Identify which cell holds the provided text, then report its [x, y] central coordinate. 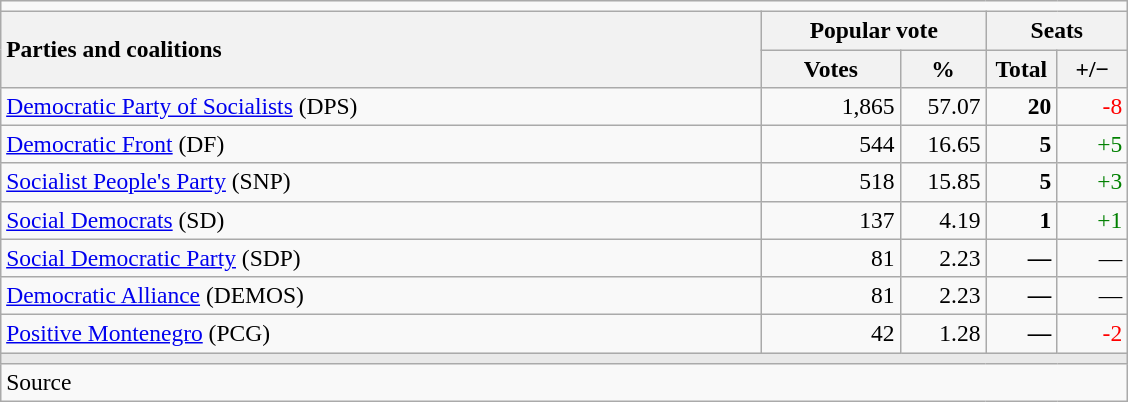
Democratic Party of Socialists (DPS) [382, 106]
Parties and coalitions [382, 49]
20 [1022, 106]
1.28 [943, 333]
-2 [1092, 333]
42 [831, 333]
Democratic Alliance (DEMOS) [382, 295]
+3 [1092, 182]
Democratic Front (DF) [382, 144]
Socialist People's Party (SNP) [382, 182]
Positive Montenegro (PCG) [382, 333]
-8 [1092, 106]
57.07 [943, 106]
+5 [1092, 144]
Social Democrats (SD) [382, 220]
% [943, 68]
Popular vote [874, 30]
16.65 [943, 144]
Seats [1057, 30]
1,865 [831, 106]
4.19 [943, 220]
Source [564, 382]
518 [831, 182]
Votes [831, 68]
544 [831, 144]
Total [1022, 68]
Social Democratic Party (SDP) [382, 258]
+/− [1092, 68]
+1 [1092, 220]
1 [1022, 220]
15.85 [943, 182]
137 [831, 220]
